Return the (X, Y) coordinate for the center point of the cell that contains the specified text.  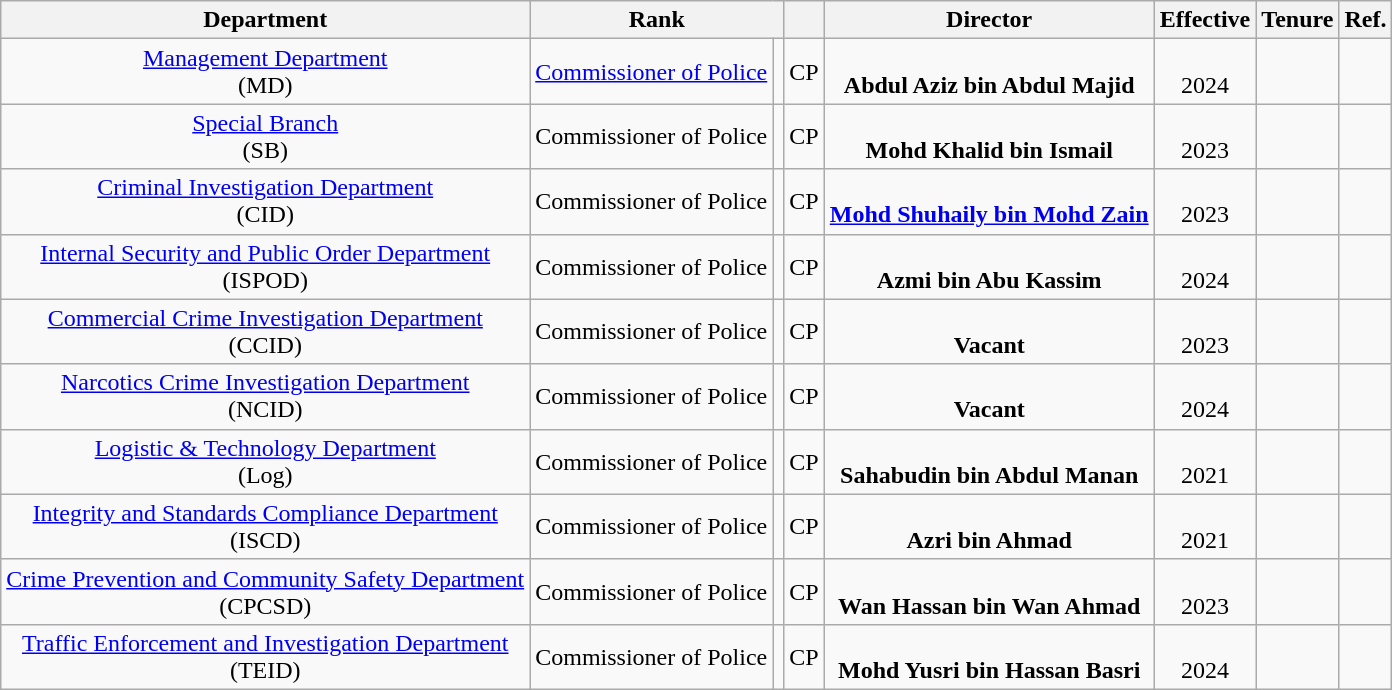
Logistic & Technology Department(Log) (266, 462)
Department (266, 20)
Director (989, 20)
Ref. (1366, 20)
Criminal Investigation Department (CID) (266, 202)
Special Branch (SB) (266, 136)
Mohd Shuhaily bin Mohd Zain (989, 202)
Commercial Crime Investigation Department(CCID) (266, 332)
Rank (657, 20)
Traffic Enforcement and Investigation Department(TEID) (266, 656)
Effective (1205, 20)
Crime Prevention and Community Safety Department(CPCSD) (266, 592)
Integrity and Standards Compliance Department(ISCD) (266, 526)
Wan Hassan bin Wan Ahmad (989, 592)
Azri bin Ahmad (989, 526)
Management Department (MD) (266, 72)
Sahabudin bin Abdul Manan (989, 462)
Mohd Yusri bin Hassan Basri (989, 656)
Tenure (1298, 20)
Mohd Khalid bin Ismail (989, 136)
Narcotics Crime Investigation Department(NCID) (266, 396)
Abdul Aziz bin Abdul Majid (989, 72)
Azmi bin Abu Kassim (989, 266)
Internal Security and Public Order Department(ISPOD) (266, 266)
